Return the (X, Y) coordinate for the center point of the cell that contains the specified text.  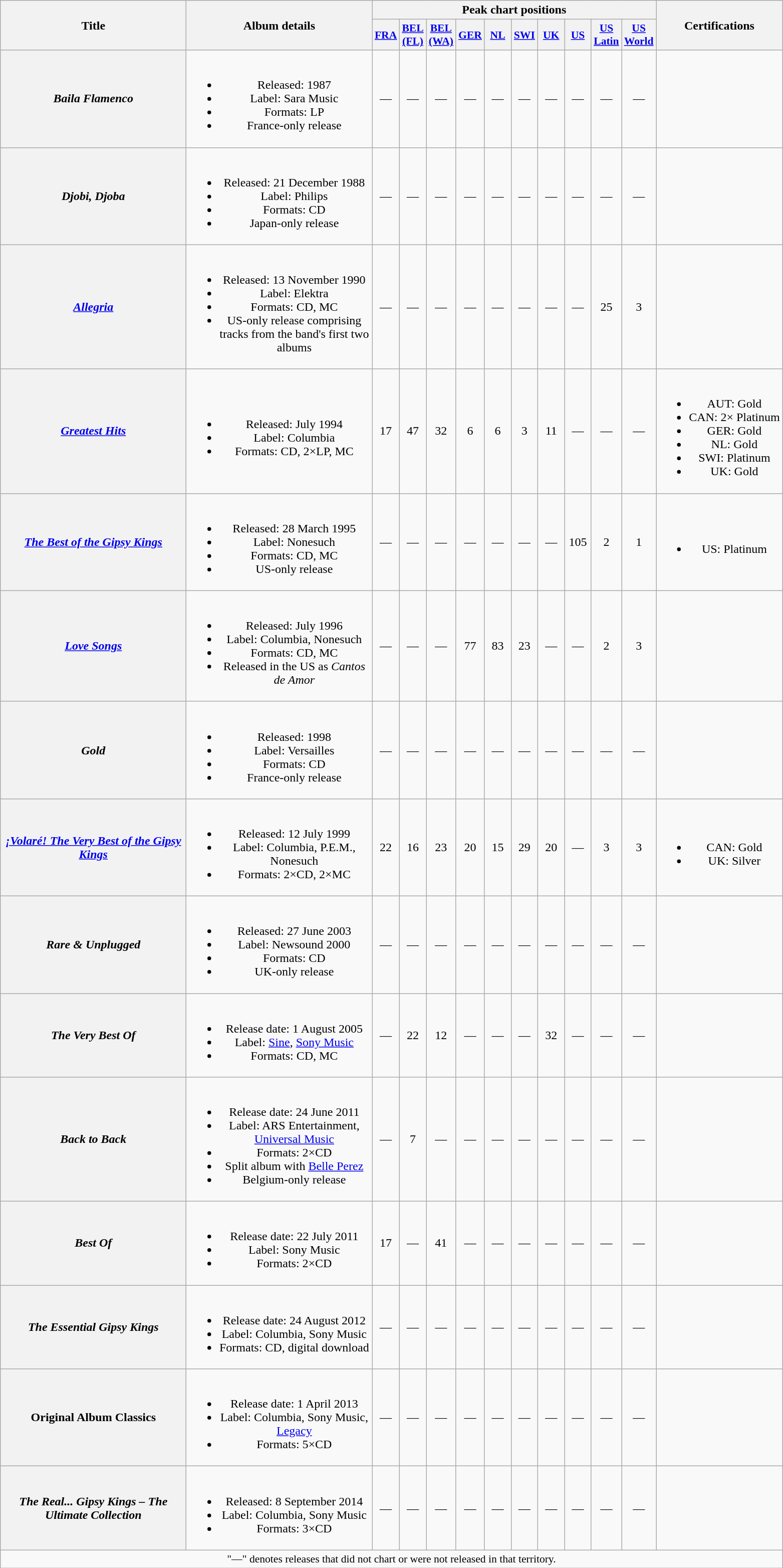
Released: 13 November 1990Label: ElektraFormats: CD, MCUS-only release comprising tracks from the band's first two albums (280, 307)
Released: 1987Label: Sara MusicFormats: LPFrance-only release (280, 99)
"—" denotes releases that did not chart or were not released in that territory. (392, 1559)
US Latin (606, 35)
¡Volaré! The Very Best of the Gipsy Kings (93, 847)
NL (498, 35)
Rare & Unplugged (93, 944)
12 (441, 1036)
Release date: 1 August 2005Label: Sine, Sony MusicFormats: CD, MC (280, 1036)
11 (551, 431)
Baila Flamenco (93, 99)
41 (441, 1243)
US (578, 35)
Released: 27 June 2003Label: Newsound 2000Formats: CDUK-only release (280, 944)
Certifications (719, 25)
Released: 28 March 1995Label: NonesuchFormats: CD, MCUS-only release (280, 542)
The Very Best Of (93, 1036)
AUT: GoldCAN: 2× PlatinumGER: GoldNL: GoldSWI: PlatinumUK: Gold (719, 431)
Djobi, Djoba (93, 196)
47 (413, 431)
Release date: 24 June 2011Label: ARS Entertainment, Universal MusicFormats: 2×CDSplit album with Belle PerezBelgium-only release (280, 1139)
25 (606, 307)
29 (524, 847)
Release date: 24 August 2012Label: Columbia, Sony MusicFormats: CD, digital download (280, 1327)
FRA (386, 35)
Original Album Classics (93, 1418)
Allegria (93, 307)
7 (413, 1139)
105 (578, 542)
Gold (93, 750)
BEL (WA) (441, 35)
The Essential Gipsy Kings (93, 1327)
GER (470, 35)
Back to Back (93, 1139)
US World (639, 35)
Released: 12 July 1999Label: Columbia, P.E.M., NonesuchFormats: 2×CD, 2×MC (280, 847)
Released: July 1994Label: ColumbiaFormats: CD, 2×LP, MC (280, 431)
The Best of the Gipsy Kings (93, 542)
Release date: 1 April 2013Label: Columbia, Sony Music, LegacyFormats: 5×CD (280, 1418)
Title (93, 25)
The Real... Gipsy Kings – The Ultimate Collection (93, 1508)
Greatest Hits (93, 431)
Best Of (93, 1243)
Released: 8 September 2014Label: Columbia, Sony MusicFormats: 3×CD (280, 1508)
Released: 1998Label: VersaillesFormats: CDFrance-only release (280, 750)
15 (498, 847)
CAN: GoldUK: Silver (719, 847)
Album details (280, 25)
SWI (524, 35)
Release date: 22 July 2011Label: Sony MusicFormats: 2×CD (280, 1243)
83 (498, 646)
1 (639, 542)
Peak chart positions (514, 10)
Released: 21 December 1988Label: PhilipsFormats: CDJapan-only release (280, 196)
BEL (FL) (413, 35)
Released: July 1996Label: Columbia, NonesuchFormats: CD, MCReleased in the US as Cantos de Amor (280, 646)
UK (551, 35)
Love Songs (93, 646)
16 (413, 847)
US: Platinum (719, 542)
77 (470, 646)
